Identify which cell holds the provided text, then report its [x, y] central coordinate. 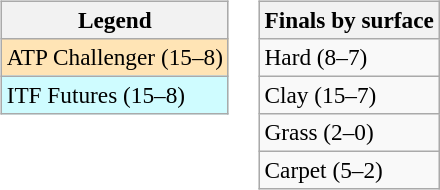
Finals by surface [349, 20]
ATP Challenger (15–8) [114, 57]
Hard (8–7) [349, 57]
Clay (15–7) [349, 95]
Grass (2–0) [349, 133]
Legend [114, 20]
Carpet (5–2) [349, 171]
ITF Futures (15–8) [114, 95]
